Detect which cell encompasses the target text, then output its (X, Y) center coordinate. 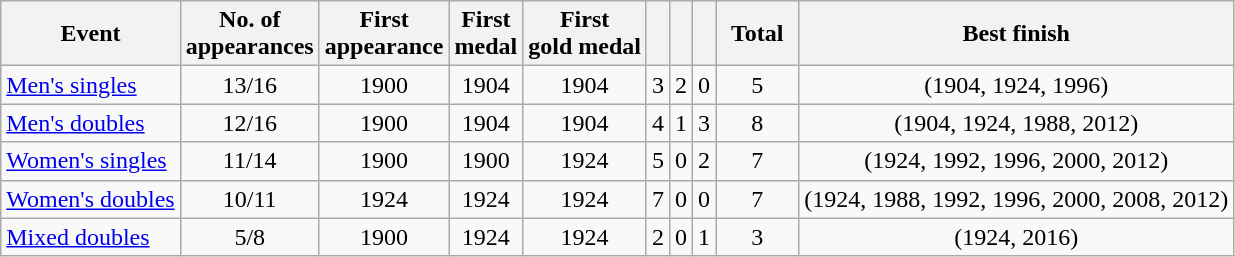
Firstappearance (384, 34)
Women's singles (90, 161)
Mixed doubles (90, 237)
(1904, 1924, 1996) (1016, 85)
No. ofappearances (250, 34)
(1924, 2016) (1016, 237)
(1924, 1988, 1992, 1996, 2000, 2008, 2012) (1016, 199)
Firstmedal (486, 34)
Firstgold medal (585, 34)
Best finish (1016, 34)
(1924, 1992, 1996, 2000, 2012) (1016, 161)
Women's doubles (90, 199)
Total (758, 34)
12/16 (250, 123)
(1904, 1924, 1988, 2012) (1016, 123)
4 (658, 123)
Men's singles (90, 85)
Men's doubles (90, 123)
10/11 (250, 199)
8 (758, 123)
11/14 (250, 161)
13/16 (250, 85)
5/8 (250, 237)
Event (90, 34)
